Return the [X, Y] coordinate for the center point of the cell that contains the specified text.  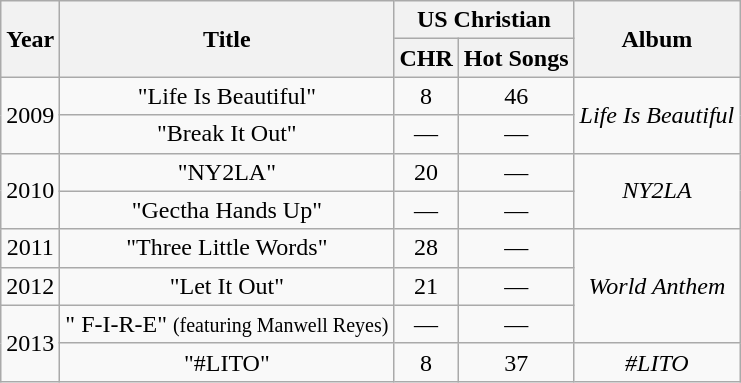
"Let It Out" [227, 286]
#LITO [657, 362]
"Life Is Beautiful" [227, 96]
2013 [30, 343]
World Anthem [657, 286]
CHR [426, 58]
Life Is Beautiful [657, 115]
Album [657, 39]
Title [227, 39]
"Break It Out" [227, 134]
20 [426, 172]
2010 [30, 191]
"#LITO" [227, 362]
"Three Little Words" [227, 248]
21 [426, 286]
28 [426, 248]
2012 [30, 286]
" F-I-R-E" (featuring Manwell Reyes) [227, 324]
US Christian [484, 20]
"NY2LA" [227, 172]
Hot Songs [516, 58]
NY2LA [657, 191]
"Gectha Hands Up" [227, 210]
37 [516, 362]
2009 [30, 115]
46 [516, 96]
Year [30, 39]
2011 [30, 248]
